Return [x, y] of the center of cell containing provided text 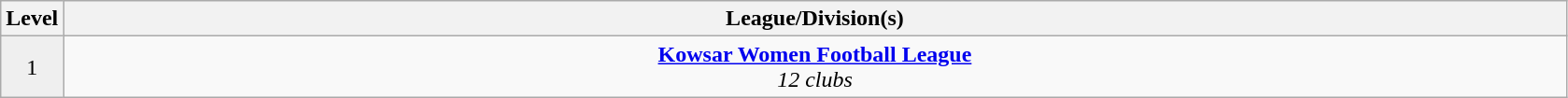
Kowsar Women Football League12 clubs [814, 67]
League/Division(s) [814, 19]
Level [32, 19]
1 [32, 67]
